Return [x, y] of the center of cell containing provided text 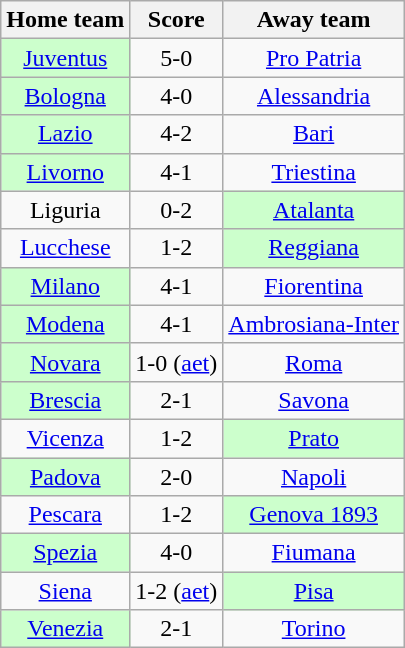
Liguria [66, 210]
Fiorentina [314, 286]
Lazio [66, 134]
Triestina [314, 172]
Genova 1893 [314, 515]
2-0 [176, 477]
Reggiana [314, 248]
Atalanta [314, 210]
Torino [314, 629]
Prato [314, 438]
Padova [66, 477]
Pisa [314, 591]
Venezia [66, 629]
Score [176, 20]
Roma [314, 362]
Alessandria [314, 96]
1-0 (aet) [176, 362]
Bologna [66, 96]
1-2 (aet) [176, 591]
Away team [314, 20]
Ambrosiana-Inter [314, 324]
Lucchese [66, 248]
Savona [314, 400]
Spezia [66, 553]
Siena [66, 591]
0-2 [176, 210]
Fiumana [314, 553]
Home team [66, 20]
Pro Patria [314, 58]
Milano [66, 286]
Novara [66, 362]
Juventus [66, 58]
Pescara [66, 515]
Napoli [314, 477]
Bari [314, 134]
Vicenza [66, 438]
Brescia [66, 400]
Modena [66, 324]
4-2 [176, 134]
Livorno [66, 172]
5-0 [176, 58]
